Search for the cell housing the specified text and yield its (x, y) center coordinate. 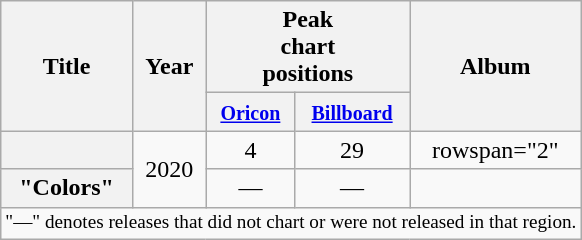
Year (169, 66)
"Colors" (67, 188)
Title (67, 66)
Billboard (352, 112)
"—" denotes releases that did not chart or were not released in that region. (291, 223)
Oricon (250, 112)
Album (496, 66)
29 (352, 150)
rowspan="2" (496, 150)
Peak chart positions (308, 47)
4 (250, 150)
2020 (169, 169)
